Detect which cell encompasses the target text, then output its (x, y) center coordinate. 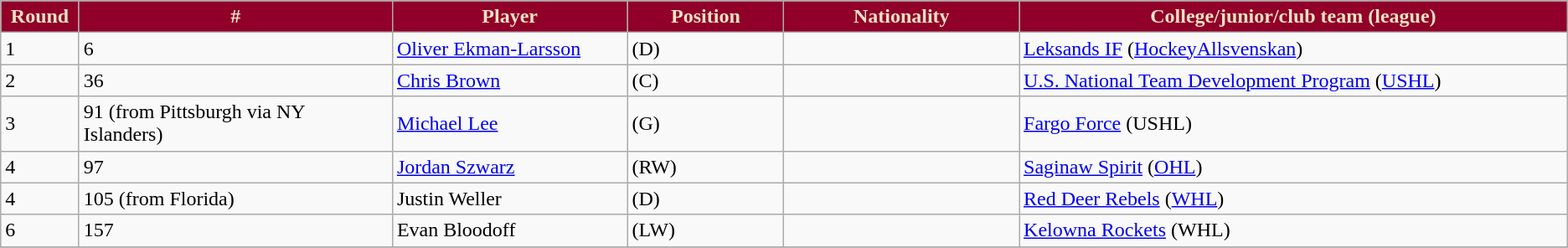
2 (40, 80)
Kelowna Rockets (WHL) (1293, 230)
Leksands IF (HockeyAllsvenskan) (1293, 49)
97 (235, 167)
(C) (705, 80)
(RW) (705, 167)
(LW) (705, 230)
Jordan Szwarz (509, 167)
105 (from Florida) (235, 199)
Round (40, 17)
(G) (705, 124)
Saginaw Spirit (OHL) (1293, 167)
U.S. National Team Development Program (USHL) (1293, 80)
Red Deer Rebels (WHL) (1293, 199)
Position (705, 17)
Michael Lee (509, 124)
College/junior/club team (league) (1293, 17)
Player (509, 17)
Nationality (901, 17)
157 (235, 230)
3 (40, 124)
Oliver Ekman-Larsson (509, 49)
Evan Bloodoff (509, 230)
Chris Brown (509, 80)
Fargo Force (USHL) (1293, 124)
91 (from Pittsburgh via NY Islanders) (235, 124)
Justin Weller (509, 199)
# (235, 17)
36 (235, 80)
1 (40, 49)
